For the text-containing cell, return its midpoint in (X, Y) coordinate format. 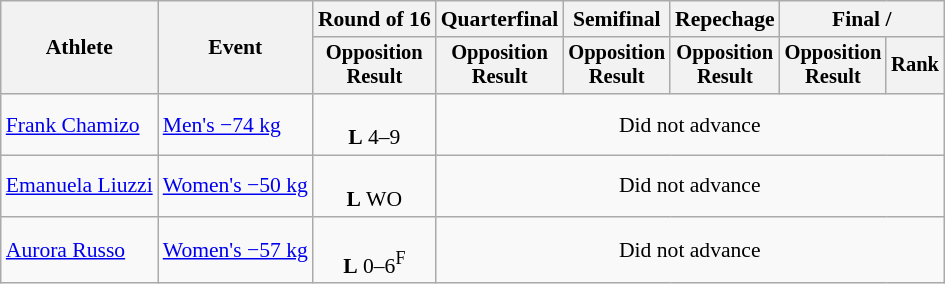
L 0–6F (374, 250)
Frank Chamizo (80, 124)
Repechage (725, 19)
Women's −57 kg (236, 250)
Quarterfinal (500, 19)
Athlete (80, 48)
Emanuela Liuzzi (80, 186)
L WO (374, 186)
Women's −50 kg (236, 186)
L 4–9 (374, 124)
Men's −74 kg (236, 124)
Semifinal (616, 19)
Event (236, 48)
Rank (915, 66)
Round of 16 (374, 19)
Aurora Russo (80, 250)
Final / (862, 19)
